Detect which cell encompasses the target text, then output its (x, y) center coordinate. 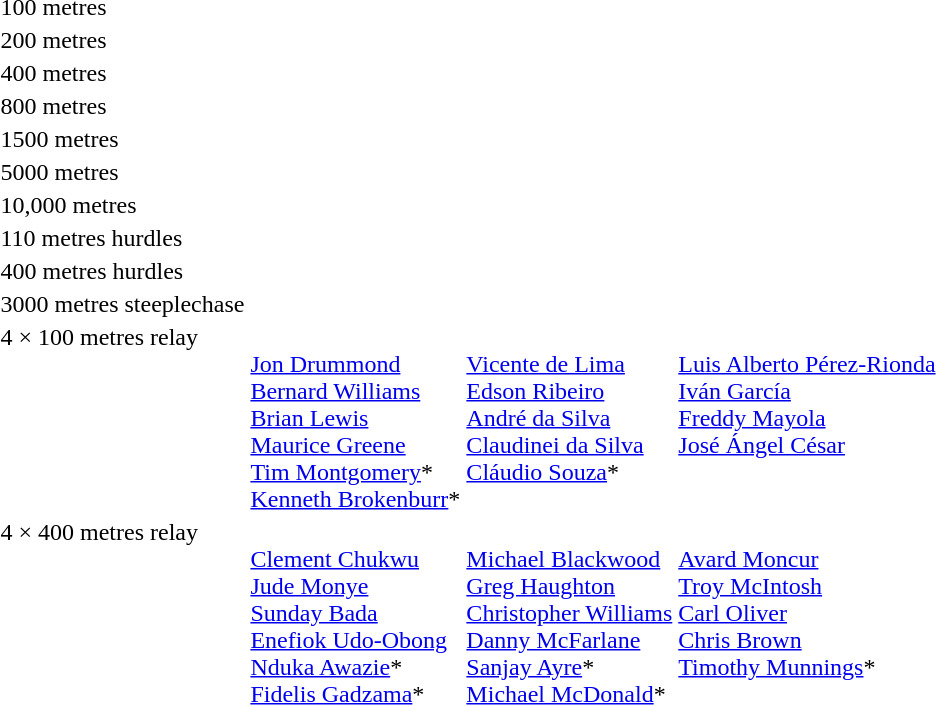
Vicente de LimaEdson RibeiroAndré da SilvaClaudinei da SilvaCláudio Souza* (570, 418)
Jon DrummondBernard WilliamsBrian LewisMaurice GreeneTim Montgomery*Kenneth Brokenburr* (356, 418)
